Locate the cell with the specified text and output its (X, Y) center coordinate. 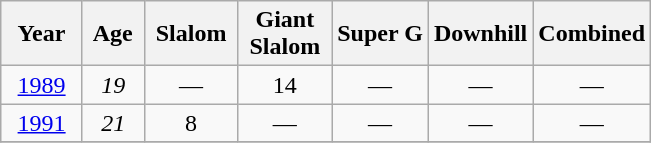
14 (285, 85)
19 (113, 85)
8 (191, 123)
Combined (592, 34)
1991 (42, 123)
21 (113, 123)
Super G (380, 34)
Downhill (480, 34)
Year (42, 34)
Slalom (191, 34)
Age (113, 34)
1989 (42, 85)
Giant Slalom (285, 34)
